Capture the cell that displays the provided text and extract its [X, Y] central coordinate. 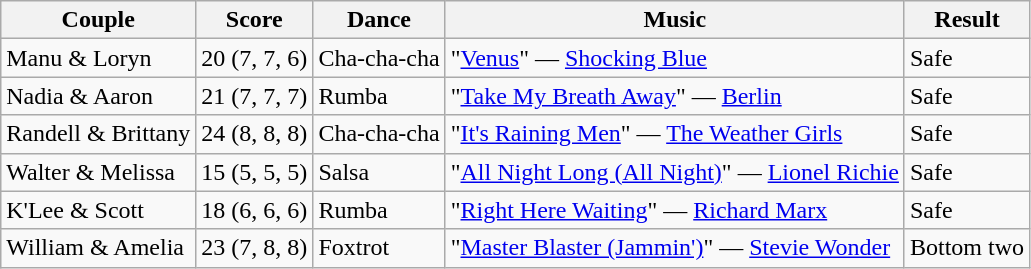
15 (5, 5, 5) [254, 172]
21 (7, 7, 7) [254, 96]
20 (7, 7, 6) [254, 58]
Couple [98, 20]
K'Lee & Scott [98, 210]
"Take My Breath Away" — Berlin [674, 96]
Manu & Loryn [98, 58]
Result [966, 20]
"Master Blaster (Jammin')" — Stevie Wonder [674, 248]
"It's Raining Men" — The Weather Girls [674, 134]
18 (6, 6, 6) [254, 210]
Bottom two [966, 248]
Walter & Melissa [98, 172]
23 (7, 8, 8) [254, 248]
Music [674, 20]
Dance [379, 20]
Randell & Brittany [98, 134]
"Right Here Waiting" — Richard Marx [674, 210]
Nadia & Aaron [98, 96]
"All Night Long (All Night)" — Lionel Richie [674, 172]
Score [254, 20]
Salsa [379, 172]
"Venus" — Shocking Blue [674, 58]
24 (8, 8, 8) [254, 134]
William & Amelia [98, 248]
Foxtrot [379, 248]
